Output the (X, Y) coordinate of the center of the cell containing the given text.  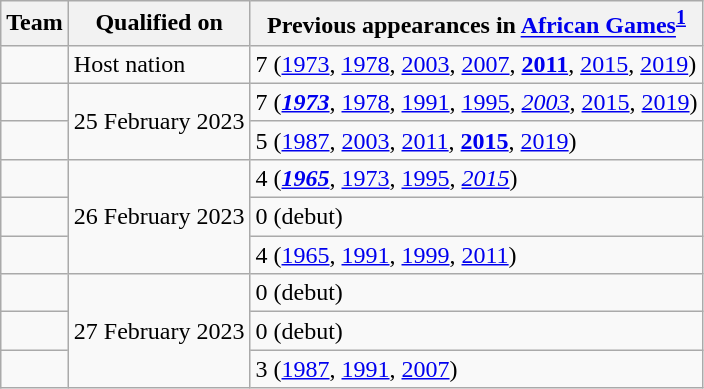
4 (1965, 1991, 1999, 2011) (476, 255)
25 February 2023 (159, 121)
Host nation (159, 64)
3 (1987, 1991, 2007) (476, 369)
27 February 2023 (159, 331)
7 (1973, 1978, 2003, 2007, 2011, 2015, 2019) (476, 64)
26 February 2023 (159, 216)
4 (1965, 1973, 1995, 2015) (476, 178)
Qualified on (159, 24)
Team (35, 24)
7 (1973, 1978, 1991, 1995, 2003, 2015, 2019) (476, 102)
Previous appearances in African Games1 (476, 24)
5 (1987, 2003, 2011, 2015, 2019) (476, 140)
